Return (X, Y) of the center of cell containing provided text 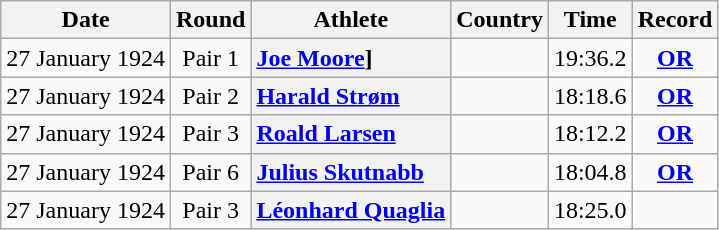
18:12.2 (590, 134)
19:36.2 (590, 58)
18:04.8 (590, 172)
Julius Skutnabb (351, 172)
Harald Strøm (351, 96)
Record (675, 20)
Roald Larsen (351, 134)
Léonhard Quaglia (351, 210)
Pair 6 (210, 172)
18:25.0 (590, 210)
Date (86, 20)
Country (500, 20)
18:18.6 (590, 96)
Round (210, 20)
Joe Moore] (351, 58)
Time (590, 20)
Athlete (351, 20)
Pair 2 (210, 96)
Pair 1 (210, 58)
